Detect which cell encompasses the target text, then output its [X, Y] center coordinate. 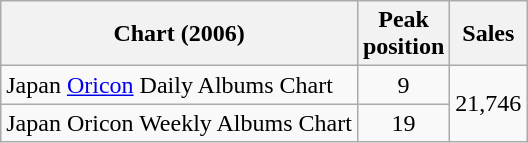
Chart (2006) [180, 34]
Japan Oricon Weekly Albums Chart [180, 123]
19 [403, 123]
21,746 [488, 104]
Peakposition [403, 34]
Japan Oricon Daily Albums Chart [180, 85]
9 [403, 85]
Sales [488, 34]
